Pinpoint the cell where the given text exists, returning its (x, y) midpoint coordinate. 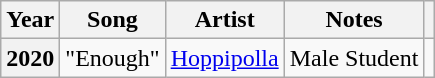
2020 (30, 58)
"Enough" (112, 58)
Hoppipolla (224, 58)
Song (112, 20)
Notes (354, 20)
Male Student (354, 58)
Year (30, 20)
Artist (224, 20)
